Extract the [X, Y] coordinate from the center of the cell holding the provided text.  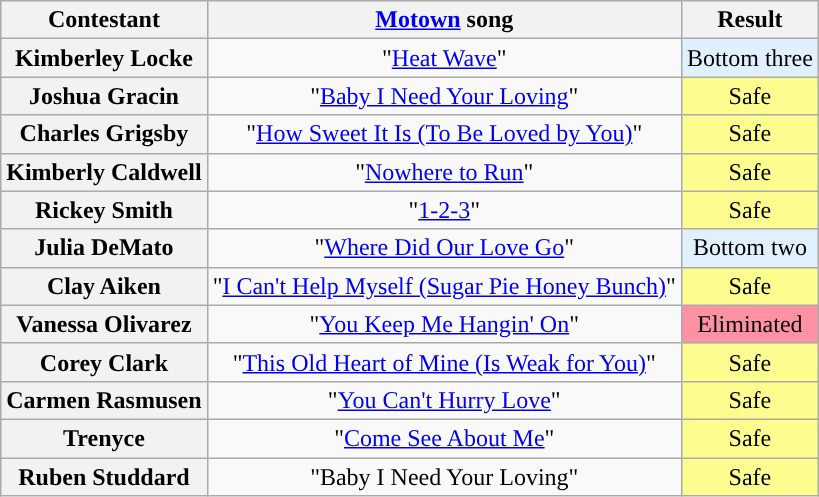
Rickey Smith [104, 210]
Joshua Gracin [104, 96]
"Nowhere to Run" [444, 172]
Carmen Rasmusen [104, 400]
Corey Clark [104, 362]
"You Can't Hurry Love" [444, 400]
Eliminated [750, 324]
"You Keep Me Hangin' On" [444, 324]
Julia DeMato [104, 248]
Clay Aiken [104, 286]
Result [750, 20]
"Heat Wave" [444, 58]
Kimberley Locke [104, 58]
Bottom two [750, 248]
"How Sweet It Is (To Be Loved by You)" [444, 134]
Trenyce [104, 438]
Charles Grigsby [104, 134]
"This Old Heart of Mine (Is Weak for You)" [444, 362]
Contestant [104, 20]
"I Can't Help Myself (Sugar Pie Honey Bunch)" [444, 286]
Vanessa Olivarez [104, 324]
"Come See About Me" [444, 438]
Kimberly Caldwell [104, 172]
Ruben Studdard [104, 477]
"Where Did Our Love Go" [444, 248]
Bottom three [750, 58]
Motown song [444, 20]
"1-2-3" [444, 210]
